Find where the given text appears and provide that cell's center as (x, y) coordinate. 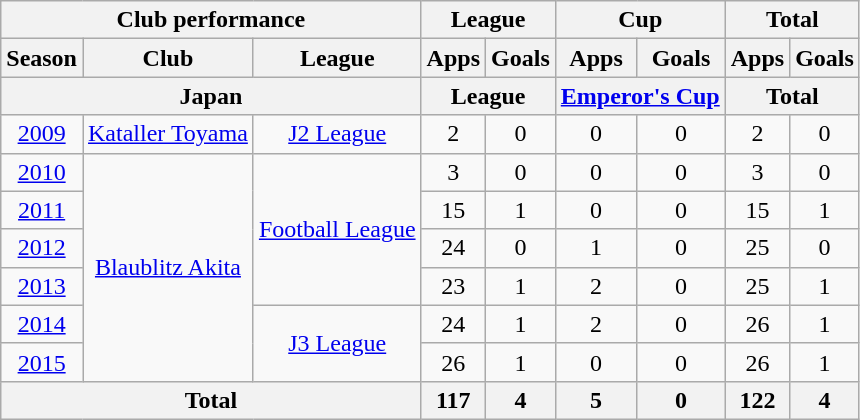
Kataller Toyama (168, 134)
J2 League (337, 134)
2012 (42, 248)
23 (453, 286)
Club (168, 58)
Japan (211, 96)
Cup (640, 20)
2009 (42, 134)
Football League (337, 229)
Season (42, 58)
Club performance (211, 20)
122 (757, 400)
117 (453, 400)
Blaublitz Akita (168, 267)
2014 (42, 324)
J3 League (337, 343)
5 (596, 400)
2013 (42, 286)
2010 (42, 172)
2011 (42, 210)
2015 (42, 362)
Emperor's Cup (640, 96)
